Capture the cell that displays the provided text and extract its [x, y] central coordinate. 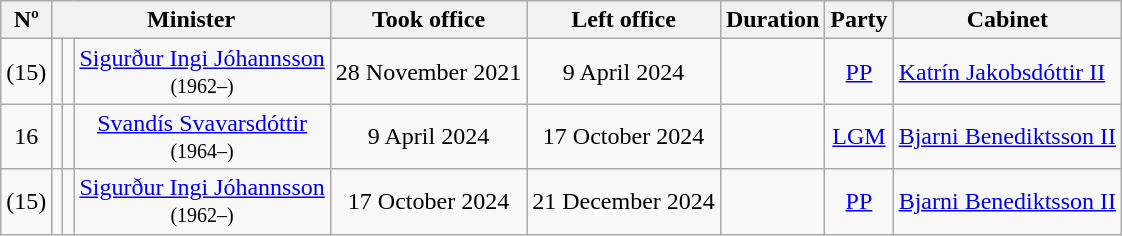
Left office [624, 20]
21 December 2024 [624, 202]
Minister [192, 20]
Svandís Svavarsdóttir(1964–) [202, 136]
LGM [859, 136]
Duration [772, 20]
Katrín Jakobsdóttir II [1007, 72]
Cabinet [1007, 20]
Took office [428, 20]
Nº [26, 20]
Party [859, 20]
28 November 2021 [428, 72]
16 [26, 136]
